Extract the (x, y) coordinate from the center of the cell holding the provided text.  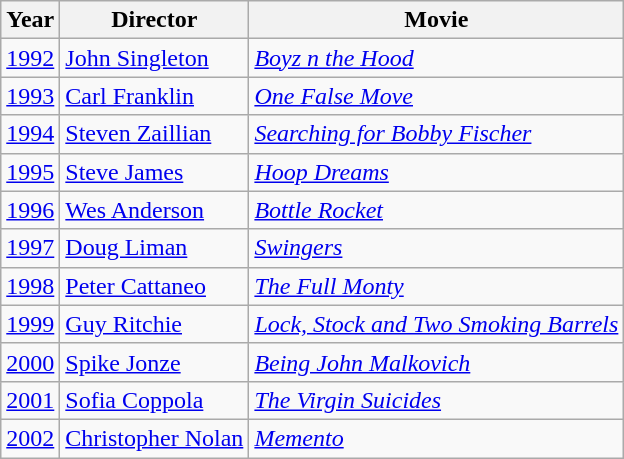
Christopher Nolan (154, 438)
1999 (30, 324)
1993 (30, 96)
Steven Zaillian (154, 134)
The Full Monty (436, 286)
1996 (30, 210)
Memento (436, 438)
Being John Malkovich (436, 362)
The Virgin Suicides (436, 400)
Lock, Stock and Two Smoking Barrels (436, 324)
Hoop Dreams (436, 172)
Spike Jonze (154, 362)
Carl Franklin (154, 96)
Boyz n the Hood (436, 58)
Bottle Rocket (436, 210)
Wes Anderson (154, 210)
1992 (30, 58)
2001 (30, 400)
1997 (30, 248)
Guy Ritchie (154, 324)
Doug Liman (154, 248)
Year (30, 20)
Swingers (436, 248)
Director (154, 20)
Peter Cattaneo (154, 286)
Movie (436, 20)
One False Move (436, 96)
2000 (30, 362)
2002 (30, 438)
1995 (30, 172)
Steve James (154, 172)
Searching for Bobby Fischer (436, 134)
John Singleton (154, 58)
Sofia Coppola (154, 400)
1998 (30, 286)
1994 (30, 134)
